Identify which cell holds the provided text, then report its [x, y] central coordinate. 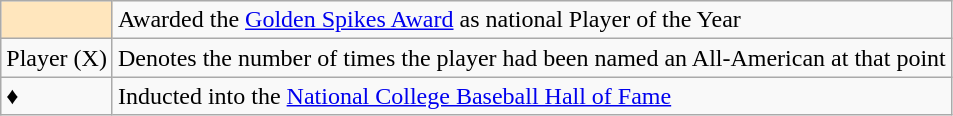
Inducted into the National College Baseball Hall of Fame [532, 96]
♦ [57, 96]
Player (X) [57, 58]
Awarded the Golden Spikes Award as national Player of the Year [532, 20]
Denotes the number of times the player had been named an All-American at that point [532, 58]
